Provide the [X, Y] coordinate of the cell's center where the given text is located.  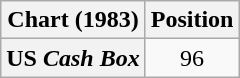
96 [192, 58]
Position [192, 20]
Chart (1983) [73, 20]
US Cash Box [73, 58]
